Search for the cell housing the specified text and yield its (X, Y) center coordinate. 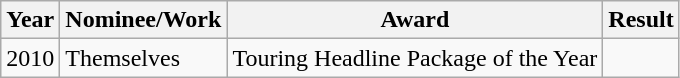
Nominee/Work (144, 20)
Result (641, 20)
Year (30, 20)
Touring Headline Package of the Year (415, 58)
2010 (30, 58)
Award (415, 20)
Themselves (144, 58)
